Detect which cell encompasses the target text, then output its [x, y] center coordinate. 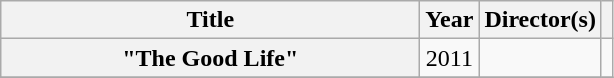
Director(s) [540, 20]
"The Good Life" [210, 58]
Year [450, 20]
Title [210, 20]
2011 [450, 58]
